From the cell containing the given text, extract its center point as (X, Y) coordinate. 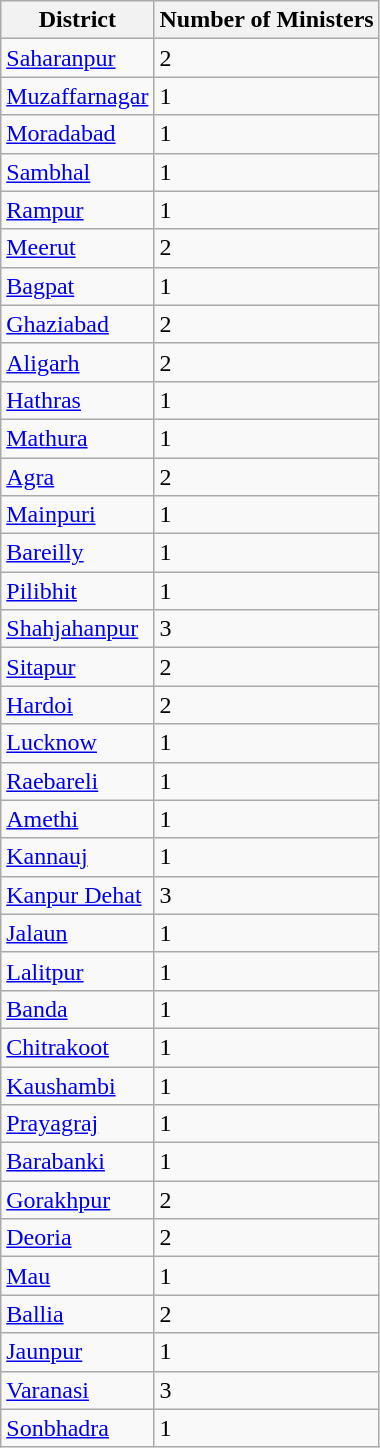
Lalitpur (78, 971)
Sambhal (78, 172)
Kanpur Dehat (78, 895)
Muzaffarnagar (78, 96)
Mathura (78, 438)
Moradabad (78, 134)
Raebareli (78, 781)
Bareilly (78, 553)
Sitapur (78, 667)
Kaushambi (78, 1085)
Varanasi (78, 1390)
Meerut (78, 248)
Jalaun (78, 933)
Prayagraj (78, 1124)
Pilibhit (78, 591)
Hardoi (78, 705)
District (78, 20)
Chitrakoot (78, 1047)
Ballia (78, 1314)
Rampur (78, 210)
Amethi (78, 819)
Bagpat (78, 286)
Gorakhpur (78, 1200)
Ghaziabad (78, 324)
Banda (78, 1009)
Sonbhadra (78, 1428)
Agra (78, 477)
Kannauj (78, 857)
Barabanki (78, 1162)
Mau (78, 1276)
Hathras (78, 400)
Number of Ministers (266, 20)
Saharanpur (78, 58)
Jaunpur (78, 1352)
Lucknow (78, 743)
Mainpuri (78, 515)
Shahjahanpur (78, 629)
Aligarh (78, 362)
Deoria (78, 1238)
